Search for the cell housing the specified text and yield its (X, Y) center coordinate. 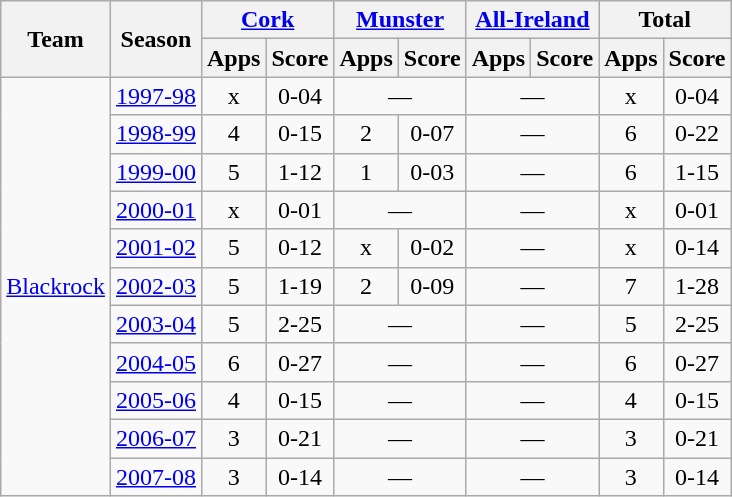
7 (631, 286)
Team (56, 39)
1 (366, 172)
0-12 (300, 248)
Season (156, 39)
2001-02 (156, 248)
2007-08 (156, 477)
1-15 (697, 172)
1-19 (300, 286)
1999-00 (156, 172)
Munster (400, 20)
1997-98 (156, 96)
1-28 (697, 286)
2006-07 (156, 438)
2002-03 (156, 286)
0-02 (432, 248)
0-09 (432, 286)
2004-05 (156, 362)
Blackrock (56, 286)
2003-04 (156, 324)
2005-06 (156, 400)
Total (665, 20)
All-Ireland (532, 20)
0-22 (697, 134)
1998-99 (156, 134)
2000-01 (156, 210)
0-03 (432, 172)
1-12 (300, 172)
Cork (267, 20)
0-07 (432, 134)
